Return the (X, Y) coordinate for the center point of the cell that contains the specified text.  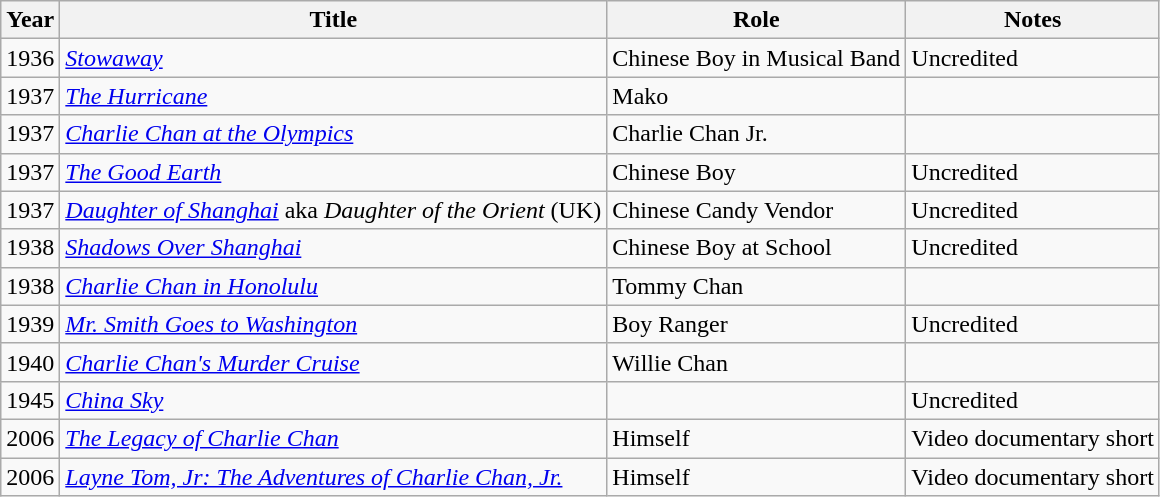
Chinese Boy at School (756, 248)
Charlie Chan in Honolulu (334, 286)
Willie Chan (756, 362)
Tommy Chan (756, 286)
Boy Ranger (756, 324)
The Legacy of Charlie Chan (334, 438)
Shadows Over Shanghai (334, 248)
Mako (756, 96)
1939 (30, 324)
Role (756, 20)
Charlie Chan's Murder Cruise (334, 362)
1936 (30, 58)
Layne Tom, Jr: The Adventures of Charlie Chan, Jr. (334, 477)
Mr. Smith Goes to Washington (334, 324)
Notes (1033, 20)
China Sky (334, 400)
Stowaway (334, 58)
Year (30, 20)
1945 (30, 400)
The Good Earth (334, 172)
Chinese Candy Vendor (756, 210)
Chinese Boy (756, 172)
Charlie Chan Jr. (756, 134)
Charlie Chan at the Olympics (334, 134)
The Hurricane (334, 96)
1940 (30, 362)
Chinese Boy in Musical Band (756, 58)
Title (334, 20)
Daughter of Shanghai aka Daughter of the Orient (UK) (334, 210)
